Return [X, Y] of the center of cell containing provided text 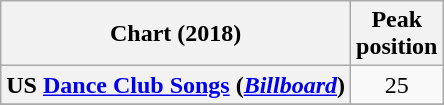
Chart (2018) [176, 34]
US Dance Club Songs (Billboard) [176, 85]
25 [397, 85]
Peak position [397, 34]
